Detect which cell encompasses the target text, then output its (X, Y) center coordinate. 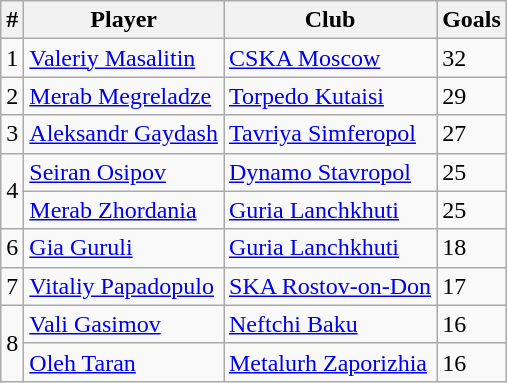
2 (12, 96)
27 (472, 134)
Seiran Osipov (124, 172)
Gia Guruli (124, 248)
7 (12, 286)
32 (472, 58)
Torpedo Kutaisi (330, 96)
SKA Rostov-on-Don (330, 286)
6 (12, 248)
Oleh Taran (124, 362)
Player (124, 20)
17 (472, 286)
Club (330, 20)
1 (12, 58)
Goals (472, 20)
Vitaliy Papadopulo (124, 286)
CSKA Moscow (330, 58)
Merab Megreladze (124, 96)
# (12, 20)
8 (12, 343)
3 (12, 134)
Dynamo Stavropol (330, 172)
Valeriy Masalitin (124, 58)
4 (12, 191)
Tavriya Simferopol (330, 134)
Vali Gasimov (124, 324)
Neftchi Baku (330, 324)
Aleksandr Gaydash (124, 134)
29 (472, 96)
Metalurh Zaporizhia (330, 362)
18 (472, 248)
Merab Zhordania (124, 210)
